Detect which cell encompasses the target text, then output its (X, Y) center coordinate. 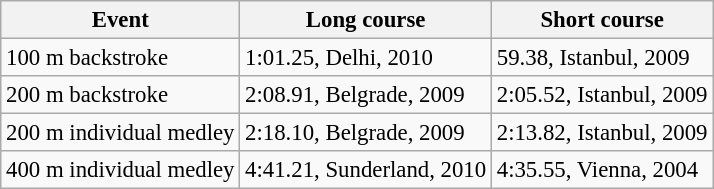
2:18.10, Belgrade, 2009 (366, 133)
2:13.82, Istanbul, 2009 (602, 133)
59.38, Istanbul, 2009 (602, 58)
2:05.52, Istanbul, 2009 (602, 95)
200 m individual medley (120, 133)
Long course (366, 20)
2:08.91, Belgrade, 2009 (366, 95)
Event (120, 20)
Short course (602, 20)
4:35.55, Vienna, 2004 (602, 170)
1:01.25, Delhi, 2010 (366, 58)
400 m individual medley (120, 170)
4:41.21, Sunderland, 2010 (366, 170)
100 m backstroke (120, 58)
200 m backstroke (120, 95)
